Determine the [X, Y] coordinate at the center of the cell enclosing the given text.  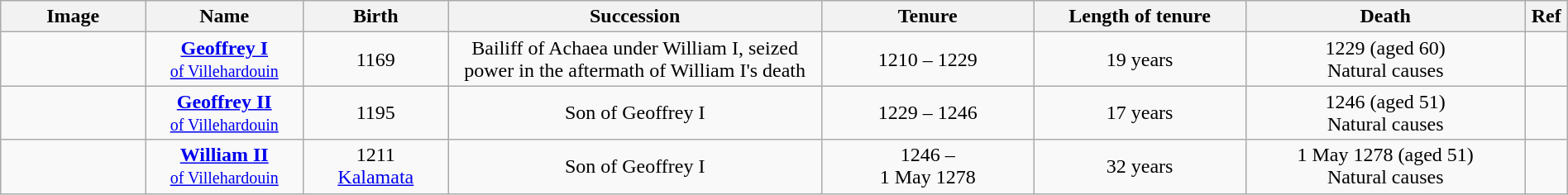
Image [73, 17]
Tenure [928, 17]
1195 [375, 112]
Geoffrey IIof Villehardouin [225, 112]
1211Kalamata [375, 167]
19 years [1140, 59]
1246 –1 May 1278 [928, 167]
1246 (aged 51)Natural causes [1385, 112]
William IIof Villehardouin [225, 167]
32 years [1140, 167]
1229 (aged 60)Natural causes [1385, 59]
1169 [375, 59]
Length of tenure [1140, 17]
17 years [1140, 112]
Death [1385, 17]
Succession [635, 17]
Bailiff of Achaea under William I, seized power in the aftermath of William I's death [635, 59]
Ref [1546, 17]
Geoffrey Iof Villehardouin [225, 59]
1210 – 1229 [928, 59]
1229 – 1246 [928, 112]
Name [225, 17]
Birth [375, 17]
1 May 1278 (aged 51)Natural causes [1385, 167]
